Provide the [x, y] coordinate of the cell's center where the given text is located.  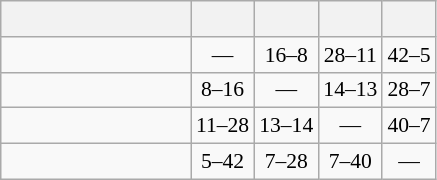
16–8 [286, 55]
13–14 [286, 126]
40–7 [408, 126]
7–40 [350, 162]
28–11 [350, 55]
14–13 [350, 90]
8–16 [222, 90]
11–28 [222, 126]
5–42 [222, 162]
42–5 [408, 55]
7–28 [286, 162]
28–7 [408, 90]
